Provide the [X, Y] coordinate of the cell's center where the given text is located.  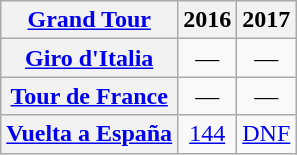
144 [208, 134]
DNF [266, 134]
Tour de France [90, 96]
Vuelta a España [90, 134]
Grand Tour [90, 20]
Giro d'Italia [90, 58]
2017 [266, 20]
2016 [208, 20]
